Return the (X, Y) coordinate for the center point of the cell that contains the specified text.  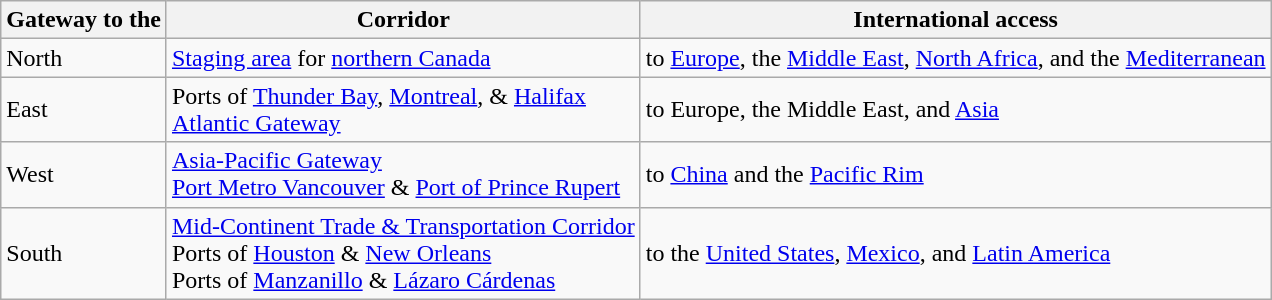
Corridor (403, 20)
North (84, 58)
Gateway to the (84, 20)
to Europe, the Middle East, North Africa, and the Mediterranean (956, 58)
to the United States, Mexico, and Latin America (956, 253)
Mid-Continent Trade & Transportation CorridorPorts of Houston & New OrleansPorts of Manzanillo & Lázaro Cárdenas (403, 253)
International access (956, 20)
East (84, 110)
to Europe, the Middle East, and Asia (956, 110)
West (84, 174)
Ports of Thunder Bay, Montreal, & HalifaxAtlantic Gateway (403, 110)
to China and the Pacific Rim (956, 174)
Asia-Pacific GatewayPort Metro Vancouver & Port of Prince Rupert (403, 174)
Staging area for northern Canada (403, 58)
South (84, 253)
